Detect which cell encompasses the target text, then output its (x, y) center coordinate. 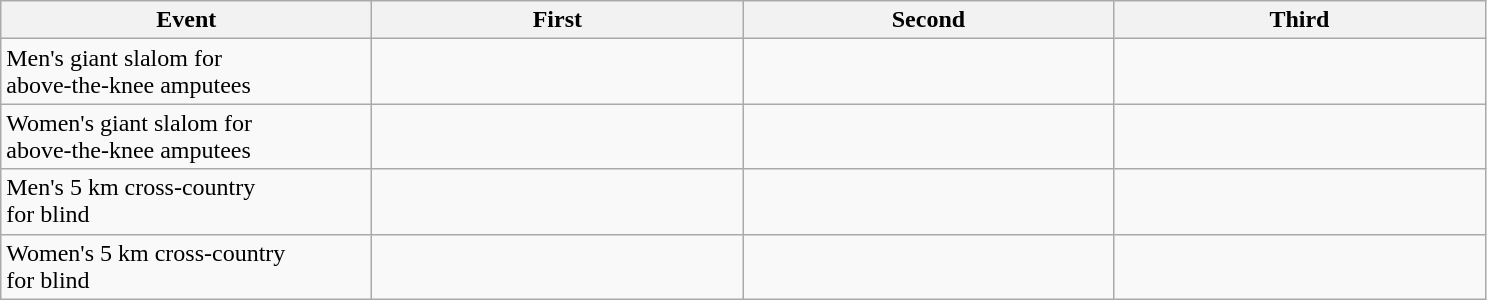
Women's 5 km cross-countryfor blind (186, 266)
Event (186, 20)
Women's giant slalom forabove-the-knee amputees (186, 136)
Men's giant slalom forabove-the-knee amputees (186, 72)
Men's 5 km cross-countryfor blind (186, 202)
Third (1300, 20)
Second (928, 20)
First (558, 20)
